Detect which cell encompasses the target text, then output its (X, Y) center coordinate. 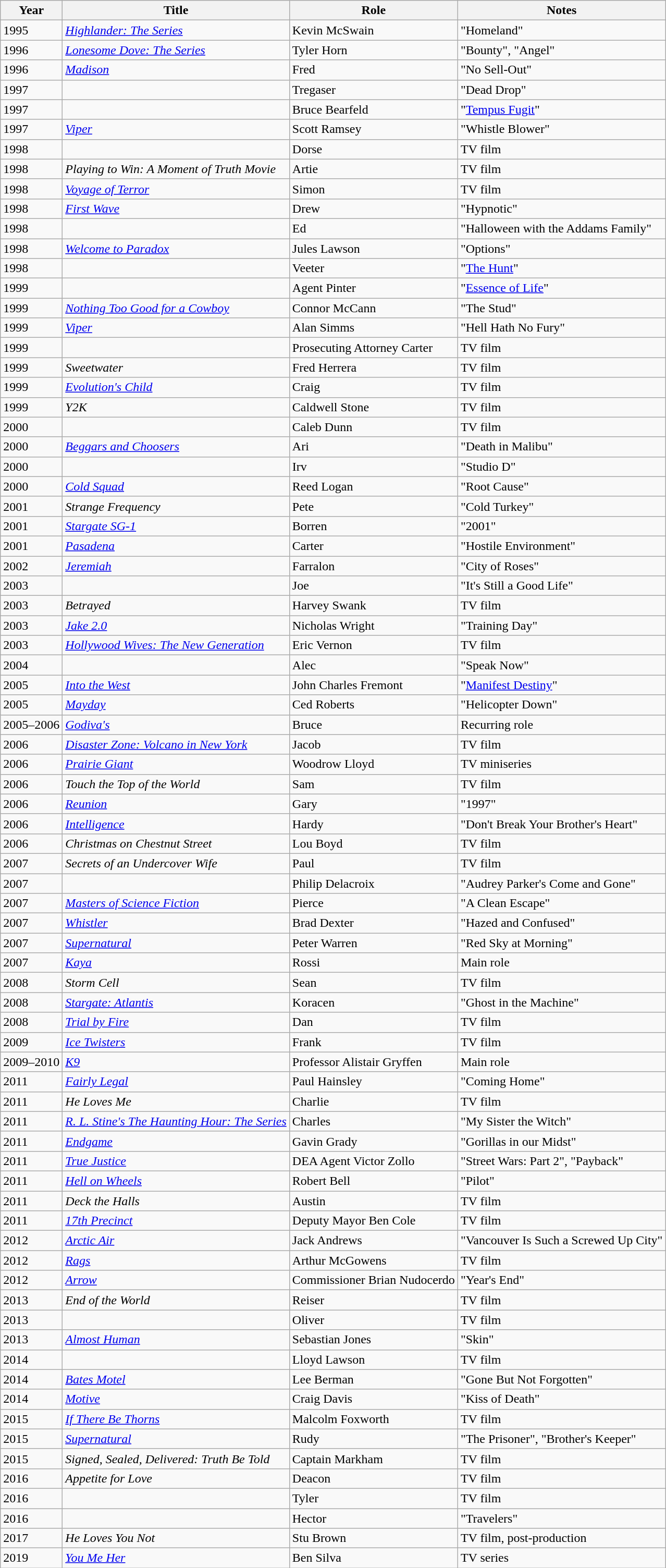
Arthur McGowens (373, 1260)
Ed (373, 228)
Robert Bell (373, 1181)
Secrets of an Undercover Wife (176, 863)
Philip Delacroix (373, 884)
Jules Lawson (373, 249)
Madison (176, 70)
Almost Human (176, 1340)
"Training Day" (562, 626)
Ice Twisters (176, 1042)
Oliver (373, 1320)
"Ghost in the Machine" (562, 1002)
17th Precinct (176, 1221)
"Dead Drop" (562, 90)
Beggars and Choosers (176, 447)
Ben Silva (373, 1558)
Lloyd Lawson (373, 1359)
"Coming Home" (562, 1082)
Arrow (176, 1280)
"Kiss of Death" (562, 1399)
Ced Roberts (373, 705)
Dorse (373, 149)
"Red Sky at Morning" (562, 943)
"Street Wars: Part 2", "Payback" (562, 1161)
Tyler Horn (373, 50)
Charlie (373, 1101)
Professor Alistair Gryffen (373, 1062)
Nothing Too Good for a Cowboy (176, 308)
Notes (562, 10)
1995 (31, 30)
Craig Davis (373, 1399)
2019 (31, 1558)
"Year's End" (562, 1280)
Gary (373, 804)
Reed Logan (373, 486)
"It's Still a Good Life" (562, 586)
Deacon (373, 1478)
Christmas on Chestnut Street (176, 843)
Arctic Air (176, 1241)
Frank (373, 1042)
2002 (31, 566)
Whistler (176, 923)
Connor McCann (373, 308)
DEA Agent Victor Zollo (373, 1161)
"The Prisoner", "Brother's Keeper" (562, 1439)
Tregaser (373, 90)
Borren (373, 526)
Ari (373, 447)
Sebastian Jones (373, 1340)
Malcolm Foxworth (373, 1419)
Scott Ramsey (373, 129)
Alan Simms (373, 328)
Sean (373, 983)
Commissioner Brian Nudocerdo (373, 1280)
"Root Cause" (562, 486)
"Whistle Blower" (562, 129)
Sweetwater (176, 367)
"The Hunt" (562, 268)
Jake 2.0 (176, 626)
He Loves You Not (176, 1538)
"The Stud" (562, 308)
2009 (31, 1042)
R. L. Stine's The Haunting Hour: The Series (176, 1121)
Rags (176, 1260)
Farralon (373, 566)
Sam (373, 784)
Playing to Win: A Moment of Truth Movie (176, 169)
Rudy (373, 1439)
Fairly Legal (176, 1082)
Bruce Bearfeld (373, 109)
Reunion (176, 804)
Carter (373, 546)
"City of Roses" (562, 566)
Pete (373, 506)
Lonesome Dove: The Series (176, 50)
Into the West (176, 685)
Y2K (176, 407)
"Gorillas in our Midst" (562, 1141)
"Essence of Life" (562, 288)
K9 (176, 1062)
Woodrow Lloyd (373, 764)
Betrayed (176, 606)
Peter Warren (373, 943)
"Hell Hath No Fury" (562, 328)
Bruce (373, 725)
Irv (373, 467)
Agent Pinter (373, 288)
Storm Cell (176, 983)
Kaya (176, 963)
"Don't Break Your Brother's Heart" (562, 824)
Hell on Wheels (176, 1181)
Godiva's (176, 725)
Fred Herrera (373, 367)
Deputy Mayor Ben Cole (373, 1221)
"Hazed and Confused" (562, 923)
Reiser (373, 1300)
Dan (373, 1022)
Voyage of Terror (176, 189)
2009–2010 (31, 1062)
Fred (373, 70)
Koracen (373, 1002)
First Wave (176, 209)
John Charles Fremont (373, 685)
"Homeland" (562, 30)
True Justice (176, 1161)
Mayday (176, 705)
Hector (373, 1518)
TV miniseries (562, 764)
Disaster Zone: Volcano in New York (176, 744)
Hardy (373, 824)
Artie (373, 169)
Paul (373, 863)
Trial by Fire (176, 1022)
Pasadena (176, 546)
Alec (373, 665)
Cold Squad (176, 486)
TV series (562, 1558)
Lou Boyd (373, 843)
"Options" (562, 249)
Kevin McSwain (373, 30)
Year (31, 10)
Evolution's Child (176, 387)
"Pilot" (562, 1181)
"Tempus Fugit" (562, 109)
"No Sell-Out" (562, 70)
Gavin Grady (373, 1141)
Touch the Top of the World (176, 784)
"Manifest Destiny" (562, 685)
Appetite for Love (176, 1478)
Welcome to Paradox (176, 249)
"My Sister the Witch" (562, 1121)
2017 (31, 1538)
Recurring role (562, 725)
Paul Hainsley (373, 1082)
Stargate: Atlantis (176, 1002)
Masters of Science Fiction (176, 903)
Prairie Giant (176, 764)
Bates Motel (176, 1379)
Joe (373, 586)
"2001" (562, 526)
Title (176, 10)
Role (373, 10)
"1997" (562, 804)
Charles (373, 1121)
Harvey Swank (373, 606)
You Me Her (176, 1558)
Captain Markham (373, 1459)
"Travelers" (562, 1518)
"Death in Malibu" (562, 447)
He Loves Me (176, 1101)
Tyler (373, 1498)
Nicholas Wright (373, 626)
Motive (176, 1399)
"Bounty", "Angel" (562, 50)
Signed, Sealed, Delivered: Truth Be Told (176, 1459)
Caldwell Stone (373, 407)
"Vancouver Is Such a Screwed Up City" (562, 1241)
"Hypnotic" (562, 209)
Hollywood Wives: The New Generation (176, 645)
Intelligence (176, 824)
Deck the Halls (176, 1200)
Jacob (373, 744)
TV film, post-production (562, 1538)
Highlander: The Series (176, 30)
Stu Brown (373, 1538)
Simon (373, 189)
Pierce (373, 903)
Strange Frequency (176, 506)
Rossi (373, 963)
Jack Andrews (373, 1241)
Endgame (176, 1141)
Eric Vernon (373, 645)
"A Clean Escape" (562, 903)
Craig (373, 387)
Caleb Dunn (373, 427)
"Audrey Parker's Come and Gone" (562, 884)
"Studio D" (562, 467)
"Cold Turkey" (562, 506)
Drew (373, 209)
Veeter (373, 268)
"Halloween with the Addams Family" (562, 228)
"Hostile Environment" (562, 546)
If There Be Thorns (176, 1419)
Prosecuting Attorney Carter (373, 348)
Lee Berman (373, 1379)
Brad Dexter (373, 923)
"Gone But Not Forgotten" (562, 1379)
"Speak Now" (562, 665)
2004 (31, 665)
"Helicopter Down" (562, 705)
Stargate SG-1 (176, 526)
2005–2006 (31, 725)
"Skin" (562, 1340)
Jeremiah (176, 566)
Austin (373, 1200)
End of the World (176, 1300)
